Determine the (X, Y) coordinate at the center of the cell enclosing the given text.  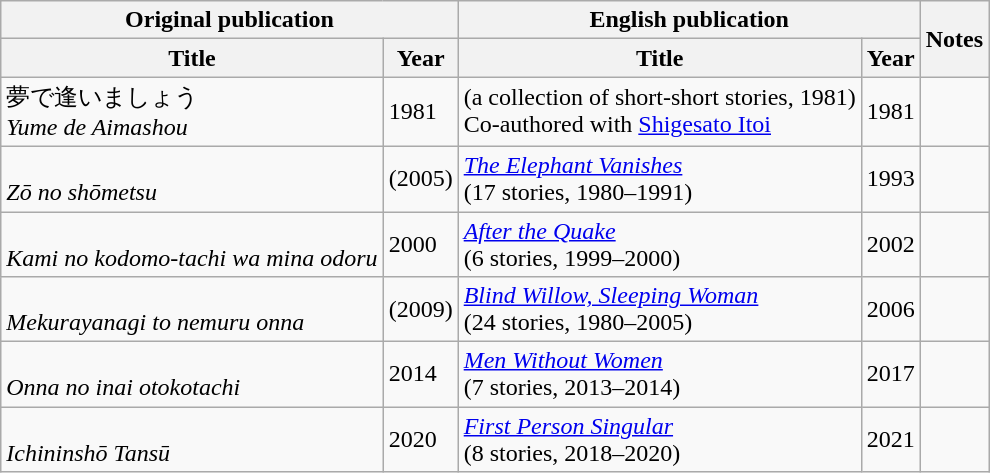
2014 (420, 374)
2000 (420, 244)
夢で逢いましょうYume de Aimashou (192, 112)
Men Without Women(7 stories, 2013–2014) (660, 374)
After the Quake(6 stories, 1999–2000) (660, 244)
Ichininshō Tansū (192, 440)
2017 (890, 374)
First Person Singular(8 stories, 2018–2020) (660, 440)
2021 (890, 440)
2002 (890, 244)
Mekurayanagi to nemuru onna (192, 310)
English publication (689, 20)
Original publication (230, 20)
2006 (890, 310)
The Elephant Vanishes(17 stories, 1980–1991) (660, 178)
1993 (890, 178)
Notes (954, 39)
Blind Willow, Sleeping Woman(24 stories, 1980–2005) (660, 310)
Kami no kodomo-tachi wa mina odoru (192, 244)
2020 (420, 440)
(2005) (420, 178)
Onna no inai otokotachi (192, 374)
(a collection of short-short stories, 1981)Co-authored with Shigesato Itoi (660, 112)
(2009) (420, 310)
Zō no shōmetsu (192, 178)
